Capture the cell that displays the provided text and extract its [X, Y] central coordinate. 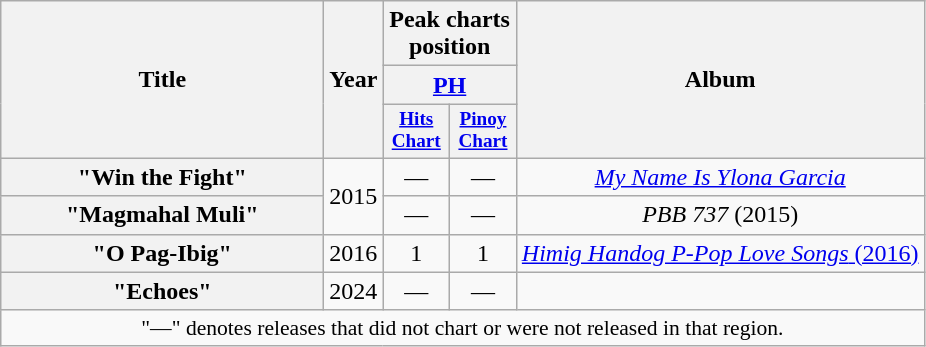
2016 [354, 253]
2015 [354, 196]
2024 [354, 291]
My Name Is Ylona Garcia [720, 177]
"—" denotes releases that did not chart or were not released in that region. [462, 328]
Himig Handog P-Pop Love Songs (2016) [720, 253]
"O Pag-Ibig" [162, 253]
Hits Chart [416, 131]
"Win the Fight" [162, 177]
Year [354, 80]
Title [162, 80]
Album [720, 80]
Pinoy Chart [484, 131]
Peak charts position [450, 34]
PBB 737 (2015) [720, 215]
"Magmahal Muli" [162, 215]
"Echoes" [162, 291]
PH [450, 85]
